Return the (X, Y) coordinate for the center point of the cell that contains the specified text.  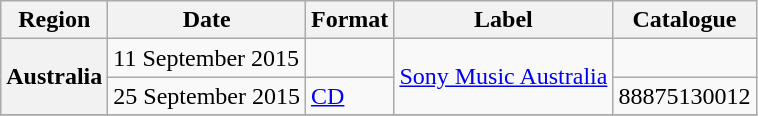
11 September 2015 (207, 58)
Australia (54, 77)
Format (350, 20)
Catalogue (684, 20)
88875130012 (684, 96)
Label (504, 20)
25 September 2015 (207, 96)
Date (207, 20)
Sony Music Australia (504, 77)
Region (54, 20)
CD (350, 96)
